Output the [X, Y] coordinate of the center of the cell containing the given text.  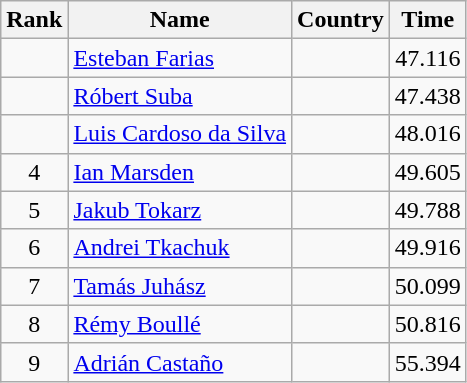
Country [341, 20]
47.438 [428, 96]
49.916 [428, 248]
Jakub Tokarz [180, 210]
Time [428, 20]
Ian Marsden [180, 172]
Esteban Farias [180, 58]
Rank [34, 20]
50.816 [428, 324]
8 [34, 324]
55.394 [428, 362]
Adrián Castaño [180, 362]
Rémy Boullé [180, 324]
5 [34, 210]
Luis Cardoso da Silva [180, 134]
50.099 [428, 286]
Andrei Tkachuk [180, 248]
7 [34, 286]
49.788 [428, 210]
4 [34, 172]
6 [34, 248]
9 [34, 362]
Name [180, 20]
Róbert Suba [180, 96]
Tamás Juhász [180, 286]
49.605 [428, 172]
48.016 [428, 134]
47.116 [428, 58]
